Detect which cell encompasses the target text, then output its [x, y] center coordinate. 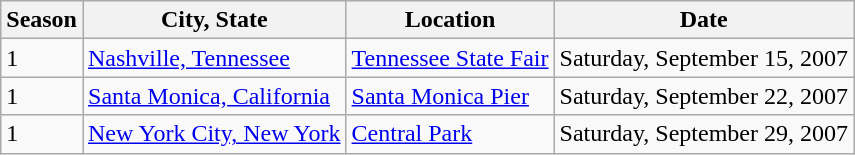
City, State [214, 20]
Saturday, September 22, 2007 [704, 96]
Saturday, September 15, 2007 [704, 58]
Season [42, 20]
Location [450, 20]
Santa Monica Pier [450, 96]
Nashville, Tennessee [214, 58]
Tennessee State Fair [450, 58]
Date [704, 20]
Central Park [450, 134]
Saturday, September 29, 2007 [704, 134]
New York City, New York [214, 134]
Santa Monica, California [214, 96]
